Find where the given text appears and provide that cell's center as (X, Y) coordinate. 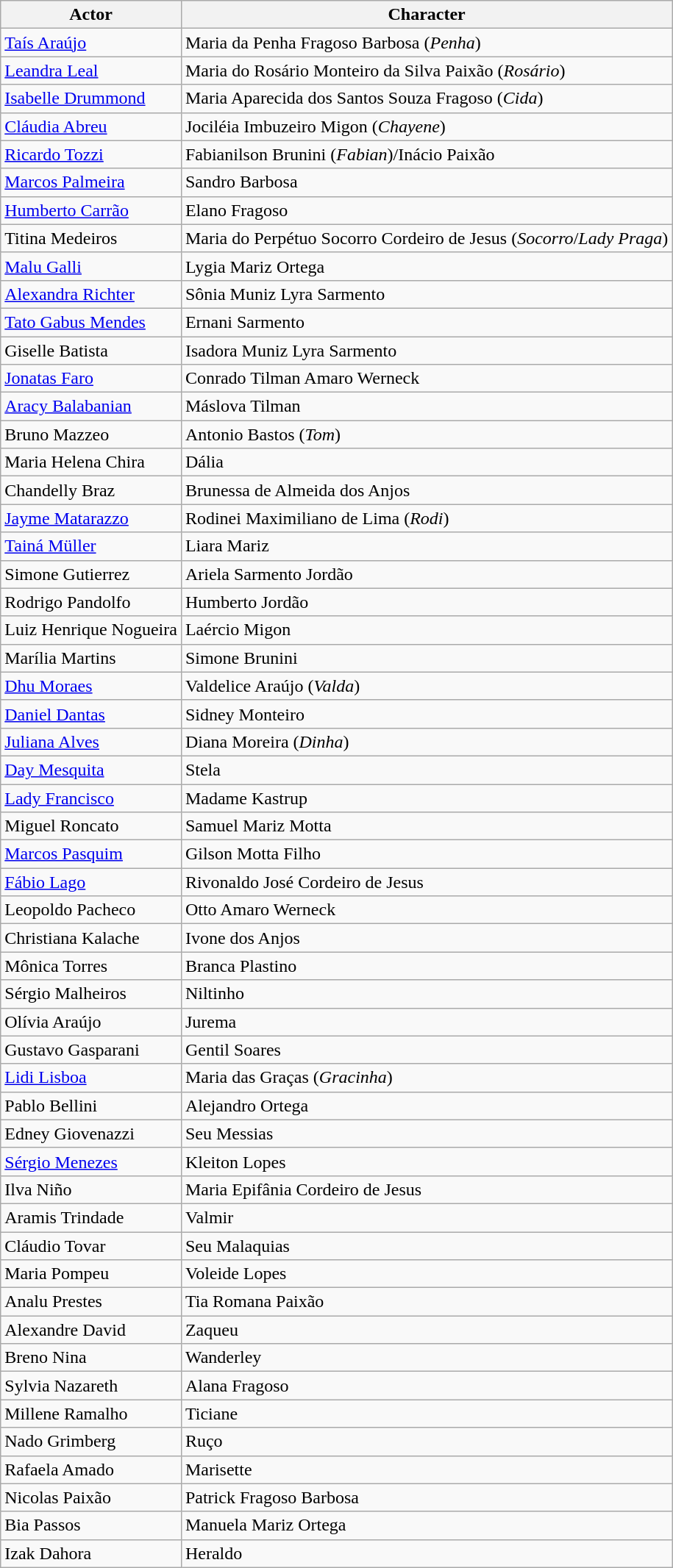
Sylvia Nazareth (91, 1386)
Jociléia Imbuzeiro Migon (Chayene) (427, 126)
Tainá Müller (91, 546)
Humberto Carrão (91, 210)
Elano Fragoso (427, 210)
Gilson Motta Filho (427, 854)
Dhu Moraes (91, 686)
Rodinei Maximiliano de Lima (Rodi) (427, 518)
Ariela Sarmento Jordão (427, 574)
Maria Epifânia Cordeiro de Jesus (427, 1189)
Simone Gutierrez (91, 574)
Miguel Roncato (91, 826)
Valdelice Araújo (Valda) (427, 686)
Taís Araújo (91, 43)
Actor (91, 15)
Maria Helena Chira (91, 462)
Aracy Balabanian (91, 407)
Aramis Trindade (91, 1217)
Marcos Palmeira (91, 182)
Marisette (427, 1469)
Sidney Monteiro (427, 714)
Liara Mariz (427, 546)
Maria Pompeu (91, 1274)
Daniel Dantas (91, 714)
Niltinho (427, 994)
Laércio Migon (427, 630)
Bruno Mazzeo (91, 434)
Character (427, 15)
Lady Francisco (91, 798)
Chandelly Braz (91, 490)
Mônica Torres (91, 966)
Leopoldo Pacheco (91, 910)
Leandra Leal (91, 71)
Bia Passos (91, 1525)
Ernani Sarmento (427, 322)
Jayme Matarazzo (91, 518)
Voleide Lopes (427, 1274)
Cláudio Tovar (91, 1246)
Christiana Kalache (91, 938)
Rodrigo Pandolfo (91, 602)
Millene Ramalho (91, 1414)
Maria Aparecida dos Santos Souza Fragoso (Cida) (427, 99)
Ilva Niño (91, 1189)
Heraldo (427, 1553)
Nado Grimberg (91, 1442)
Sérgio Malheiros (91, 994)
Juliana Alves (91, 742)
Wanderley (427, 1358)
Maria do Perpétuo Socorro Cordeiro de Jesus (Socorro/Lady Praga) (427, 238)
Sérgio Menezes (91, 1161)
Isadora Muniz Lyra Sarmento (427, 351)
Rafaela Amado (91, 1469)
Lidi Lisboa (91, 1078)
Maria das Graças (Gracinha) (427, 1078)
Edney Giovenazzi (91, 1134)
Sandro Barbosa (427, 182)
Simone Brunini (427, 658)
Otto Amaro Werneck (427, 910)
Alexandra Richter (91, 294)
Madame Kastrup (427, 798)
Titina Medeiros (91, 238)
Seu Malaquias (427, 1246)
Humberto Jordão (427, 602)
Samuel Mariz Motta (427, 826)
Stela (427, 770)
Ivone dos Anjos (427, 938)
Isabelle Drummond (91, 99)
Gustavo Gasparani (91, 1050)
Pablo Bellini (91, 1106)
Alexandre David (91, 1330)
Nicolas Paixão (91, 1497)
Kleiton Lopes (427, 1161)
Conrado Tilman Amaro Werneck (427, 379)
Diana Moreira (Dinha) (427, 742)
Jonatas Faro (91, 379)
Lygia Mariz Ortega (427, 266)
Analu Prestes (91, 1302)
Ruço (427, 1442)
Branca Plastino (427, 966)
Fábio Lago (91, 882)
Alejandro Ortega (427, 1106)
Luiz Henrique Nogueira (91, 630)
Cláudia Abreu (91, 126)
Fabianilson Brunini (Fabian)/Inácio Paixão (427, 154)
Brunessa de Almeida dos Anjos (427, 490)
Marcos Pasquim (91, 854)
Antonio Bastos (Tom) (427, 434)
Dália (427, 462)
Patrick Fragoso Barbosa (427, 1497)
Olívia Araújo (91, 1022)
Izak Dahora (91, 1553)
Breno Nina (91, 1358)
Day Mesquita (91, 770)
Manuela Mariz Ortega (427, 1525)
Máslova Tilman (427, 407)
Zaqueu (427, 1330)
Giselle Batista (91, 351)
Gentil Soares (427, 1050)
Tia Romana Paixão (427, 1302)
Maria da Penha Fragoso Barbosa (Penha) (427, 43)
Malu Galli (91, 266)
Jurema (427, 1022)
Rivonaldo José Cordeiro de Jesus (427, 882)
Valmir (427, 1217)
Ticiane (427, 1414)
Marília Martins (91, 658)
Maria do Rosário Monteiro da Silva Paixão (Rosário) (427, 71)
Alana Fragoso (427, 1386)
Tato Gabus Mendes (91, 322)
Ricardo Tozzi (91, 154)
Seu Messias (427, 1134)
Sônia Muniz Lyra Sarmento (427, 294)
